Provide the [X, Y] coordinate of the cell's center where the given text is located.  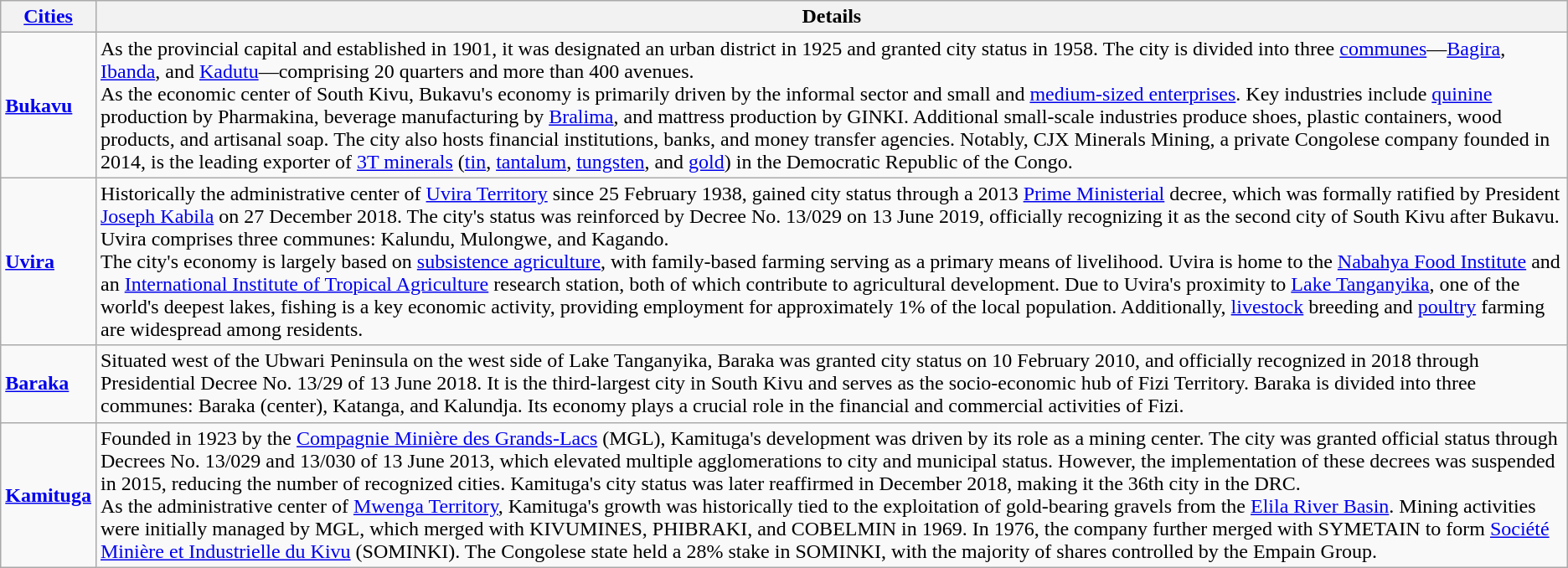
Uvira [49, 261]
Baraka [49, 384]
Bukavu [49, 106]
Kamituga [49, 494]
Details [831, 17]
Cities [49, 17]
